Scan for the cell matching the given text and deliver its [x, y] coordinate at center. 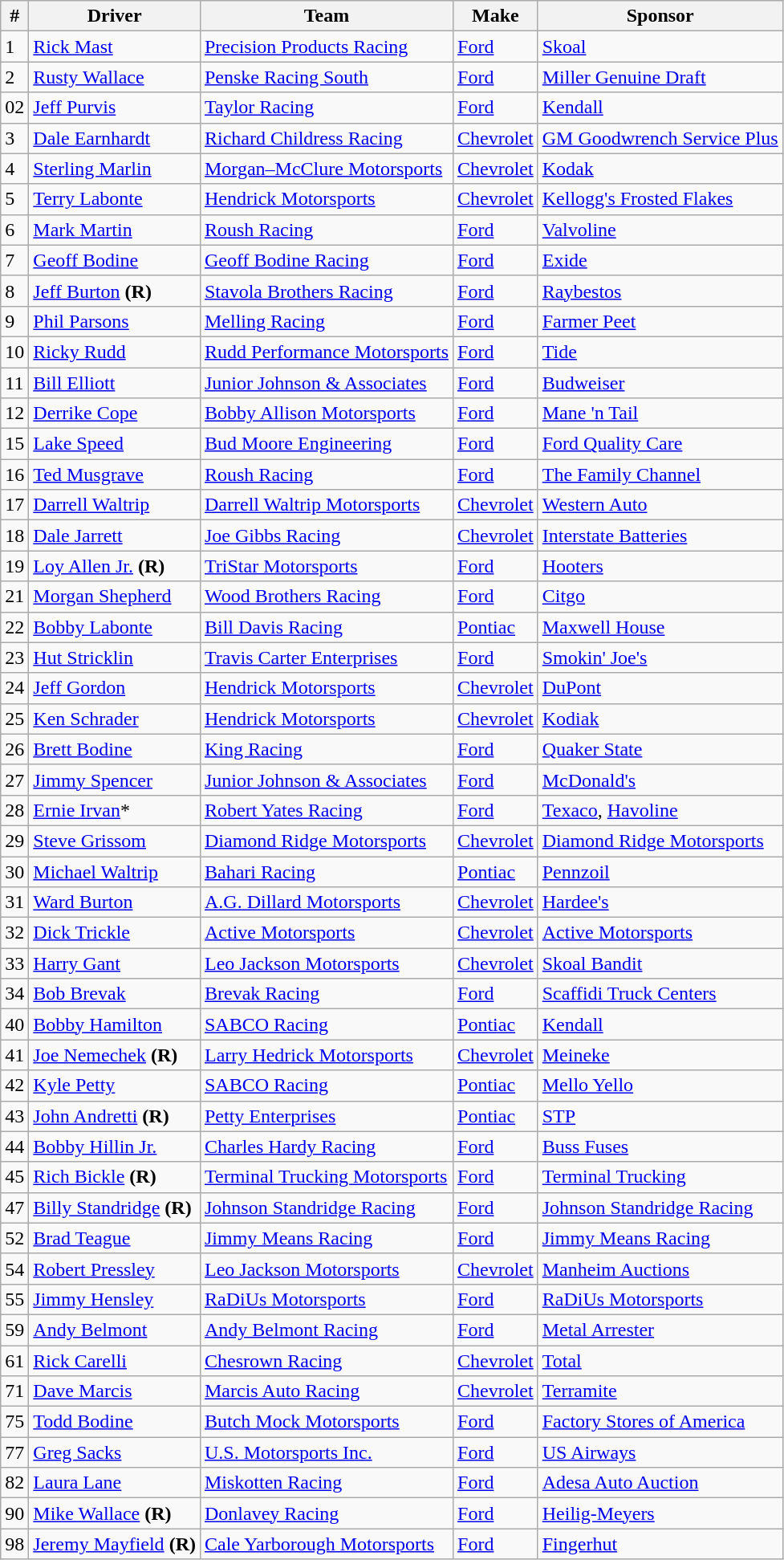
Kyle Petty [115, 1085]
Miller Genuine Draft [660, 77]
Rudd Performance Motorsports [326, 352]
Valvoline [660, 230]
52 [14, 1238]
Mark Martin [115, 230]
4 [14, 169]
11 [14, 383]
Stavola Brothers Racing [326, 291]
Andy Belmont Racing [326, 1330]
Citgo [660, 597]
Hooters [660, 566]
Raybestos [660, 291]
Bahari Racing [326, 871]
31 [14, 902]
18 [14, 536]
47 [14, 1208]
16 [14, 475]
Team [326, 16]
The Family Channel [660, 475]
Rick Carelli [115, 1361]
Ernie Irvan* [115, 810]
A.G. Dillard Motorsports [326, 902]
Todd Bodine [115, 1422]
Quaker State [660, 749]
27 [14, 780]
54 [14, 1269]
Brevak Racing [326, 994]
Hardee's [660, 902]
33 [14, 963]
Harry Gant [115, 963]
Billy Standridge (R) [115, 1208]
Bob Brevak [115, 994]
25 [14, 719]
42 [14, 1085]
82 [14, 1483]
Morgan Shepherd [115, 597]
GM Goodwrench Service Plus [660, 138]
Geoff Bodine [115, 260]
15 [14, 444]
Bud Moore Engineering [326, 444]
Make [496, 16]
Richard Childress Racing [326, 138]
Morgan–McClure Motorsports [326, 169]
Brett Bodine [115, 749]
Charles Hardy Racing [326, 1147]
34 [14, 994]
32 [14, 933]
Bobby Allison Motorsports [326, 413]
US Airways [660, 1452]
Melling Racing [326, 321]
Maxwell House [660, 627]
77 [14, 1452]
DuPont [660, 688]
8 [14, 291]
Phil Parsons [115, 321]
Robert Pressley [115, 1269]
9 [14, 321]
Lake Speed [115, 444]
10 [14, 352]
7 [14, 260]
Fingerhut [660, 1544]
Taylor Racing [326, 108]
Brad Teague [115, 1238]
17 [14, 505]
Exide [660, 260]
Ted Musgrave [115, 475]
23 [14, 658]
3 [14, 138]
Jeff Burton (R) [115, 291]
Derrike Cope [115, 413]
Michael Waltrip [115, 871]
Bill Davis Racing [326, 627]
43 [14, 1116]
22 [14, 627]
Skoal [660, 47]
Joe Nemechek (R) [115, 1055]
1 [14, 47]
Ward Burton [115, 902]
Penske Racing South [326, 77]
Scaffidi Truck Centers [660, 994]
55 [14, 1299]
Western Auto [660, 505]
61 [14, 1361]
Greg Sacks [115, 1452]
Darrell Waltrip [115, 505]
Terry Labonte [115, 199]
Wood Brothers Racing [326, 597]
Adesa Auto Auction [660, 1483]
Kellogg's Frosted Flakes [660, 199]
Bobby Hamilton [115, 1024]
Interstate Batteries [660, 536]
Hut Stricklin [115, 658]
Andy Belmont [115, 1330]
5 [14, 199]
Travis Carter Enterprises [326, 658]
45 [14, 1177]
Mello Yello [660, 1085]
21 [14, 597]
Marcis Auto Racing [326, 1391]
44 [14, 1147]
Kodak [660, 169]
Tide [660, 352]
King Racing [326, 749]
Joe Gibbs Racing [326, 536]
John Andretti (R) [115, 1116]
Jeff Gordon [115, 688]
71 [14, 1391]
Mike Wallace (R) [115, 1513]
Mane 'n Tail [660, 413]
STP [660, 1116]
Pennzoil [660, 871]
41 [14, 1055]
Budweiser [660, 383]
02 [14, 108]
19 [14, 566]
Ricky Rudd [115, 352]
Ken Schrader [115, 719]
Dick Trickle [115, 933]
Rick Mast [115, 47]
59 [14, 1330]
30 [14, 871]
24 [14, 688]
Rusty Wallace [115, 77]
McDonald's [660, 780]
Robert Yates Racing [326, 810]
Precision Products Racing [326, 47]
Factory Stores of America [660, 1422]
Meineke [660, 1055]
40 [14, 1024]
Jimmy Hensley [115, 1299]
Petty Enterprises [326, 1116]
Metal Arrester [660, 1330]
Donlavey Racing [326, 1513]
Sterling Marlin [115, 169]
Bill Elliott [115, 383]
Heilig-Meyers [660, 1513]
# [14, 16]
Jeremy Mayfield (R) [115, 1544]
Darrell Waltrip Motorsports [326, 505]
Larry Hedrick Motorsports [326, 1055]
Smokin' Joe's [660, 658]
Terramite [660, 1391]
Cale Yarborough Motorsports [326, 1544]
Buss Fuses [660, 1147]
Bobby Labonte [115, 627]
Dave Marcis [115, 1391]
Laura Lane [115, 1483]
Rich Bickle (R) [115, 1177]
Farmer Peet [660, 321]
29 [14, 841]
26 [14, 749]
75 [14, 1422]
Skoal Bandit [660, 963]
U.S. Motorsports Inc. [326, 1452]
Driver [115, 16]
Steve Grissom [115, 841]
Dale Earnhardt [115, 138]
Terminal Trucking Motorsports [326, 1177]
Geoff Bodine Racing [326, 260]
Miskotten Racing [326, 1483]
Butch Mock Motorsports [326, 1422]
Manheim Auctions [660, 1269]
TriStar Motorsports [326, 566]
2 [14, 77]
Terminal Trucking [660, 1177]
98 [14, 1544]
Ford Quality Care [660, 444]
6 [14, 230]
Sponsor [660, 16]
Jimmy Spencer [115, 780]
12 [14, 413]
Total [660, 1361]
Chesrown Racing [326, 1361]
Jeff Purvis [115, 108]
Loy Allen Jr. (R) [115, 566]
28 [14, 810]
Kodiak [660, 719]
Dale Jarrett [115, 536]
Texaco, Havoline [660, 810]
90 [14, 1513]
Bobby Hillin Jr. [115, 1147]
